Pinpoint the cell where the given text exists, returning its (X, Y) midpoint coordinate. 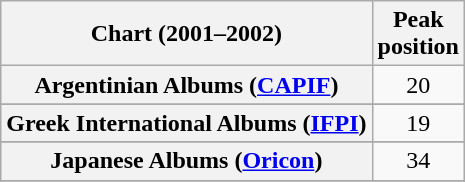
Peakposition (418, 34)
34 (418, 161)
19 (418, 123)
Chart (2001–2002) (186, 34)
Greek International Albums (IFPI) (186, 123)
20 (418, 85)
Japanese Albums (Oricon) (186, 161)
Argentinian Albums (CAPIF) (186, 85)
